Provide the [x, y] coordinate of the cell's center where the given text is located.  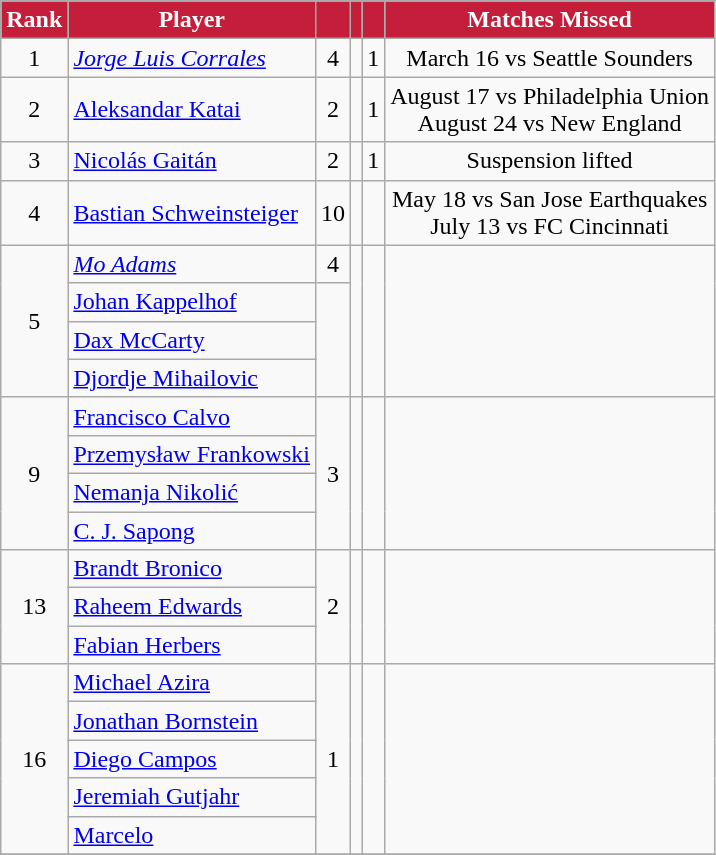
Francisco Calvo [192, 416]
Michael Azira [192, 683]
Nemanja Nikolić [192, 492]
13 [34, 607]
C. J. Sapong [192, 531]
Mo Adams [192, 264]
5 [34, 321]
16 [34, 759]
Przemysław Frankowski [192, 454]
Jorge Luis Corrales [192, 58]
10 [334, 212]
Djordje Mihailovic [192, 378]
Jeremiah Gutjahr [192, 797]
March 16 vs Seattle Sounders [550, 58]
Nicolás Gaitán [192, 161]
August 17 vs Philadelphia UnionAugust 24 vs New England [550, 110]
Suspension lifted [550, 161]
Aleksandar Katai [192, 110]
Jonathan Bornstein [192, 721]
Marcelo [192, 835]
Raheem Edwards [192, 607]
Fabian Herbers [192, 645]
Rank [34, 20]
Bastian Schweinsteiger [192, 212]
Player [192, 20]
Johan Kappelhof [192, 302]
Dax McCarty [192, 340]
Brandt Bronico [192, 569]
Diego Campos [192, 759]
9 [34, 473]
May 18 vs San Jose EarthquakesJuly 13 vs FC Cincinnati [550, 212]
Matches Missed [550, 20]
